Find where the given text appears and provide that cell's center as (X, Y) coordinate. 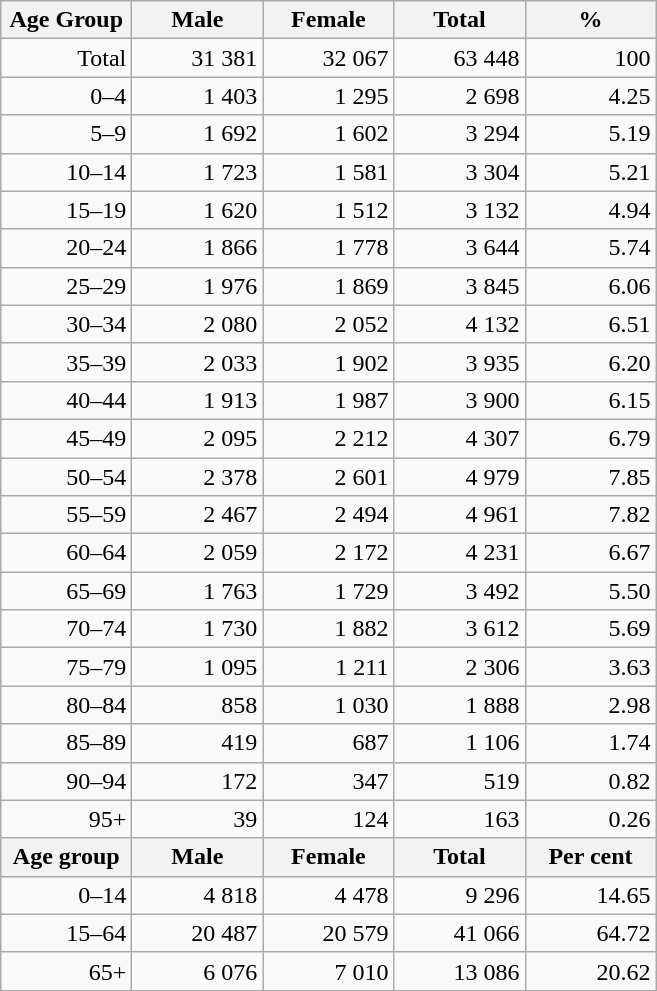
70–74 (66, 629)
Per cent (590, 857)
2 080 (198, 324)
1 030 (328, 705)
347 (328, 781)
25–29 (66, 286)
50–54 (66, 477)
1 211 (328, 667)
3 132 (460, 210)
1 763 (198, 591)
4 231 (460, 553)
1 403 (198, 96)
1 882 (328, 629)
100 (590, 58)
90–94 (66, 781)
2 052 (328, 324)
2 059 (198, 553)
1 987 (328, 400)
1 888 (460, 705)
2 095 (198, 438)
2.98 (590, 705)
1 692 (198, 134)
55–59 (66, 515)
5.21 (590, 172)
2 601 (328, 477)
85–89 (66, 743)
5.69 (590, 629)
4.94 (590, 210)
1 295 (328, 96)
1 723 (198, 172)
5.74 (590, 248)
15–64 (66, 933)
0–4 (66, 96)
1 902 (328, 362)
5.19 (590, 134)
0–14 (66, 895)
1 913 (198, 400)
1 106 (460, 743)
65+ (66, 971)
20 487 (198, 933)
Age Group (66, 20)
3 304 (460, 172)
6.51 (590, 324)
3 612 (460, 629)
1 866 (198, 248)
3.63 (590, 667)
1 729 (328, 591)
7.82 (590, 515)
64.72 (590, 933)
Age group (66, 857)
41 066 (460, 933)
1 512 (328, 210)
10–14 (66, 172)
39 (198, 819)
419 (198, 743)
6 076 (198, 971)
3 900 (460, 400)
6.15 (590, 400)
4.25 (590, 96)
2 378 (198, 477)
20.62 (590, 971)
3 935 (460, 362)
40–44 (66, 400)
3 845 (460, 286)
858 (198, 705)
1 620 (198, 210)
20–24 (66, 248)
2 494 (328, 515)
163 (460, 819)
2 172 (328, 553)
80–84 (66, 705)
7.85 (590, 477)
95+ (66, 819)
65–69 (66, 591)
13 086 (460, 971)
2 212 (328, 438)
6.20 (590, 362)
9 296 (460, 895)
14.65 (590, 895)
60–64 (66, 553)
6.67 (590, 553)
519 (460, 781)
3 644 (460, 248)
2 033 (198, 362)
15–19 (66, 210)
1 730 (198, 629)
4 132 (460, 324)
31 381 (198, 58)
172 (198, 781)
687 (328, 743)
75–79 (66, 667)
5–9 (66, 134)
2 306 (460, 667)
1 976 (198, 286)
4 961 (460, 515)
6.06 (590, 286)
% (590, 20)
3 492 (460, 591)
4 979 (460, 477)
124 (328, 819)
30–34 (66, 324)
2 467 (198, 515)
63 448 (460, 58)
1 095 (198, 667)
2 698 (460, 96)
4 818 (198, 895)
20 579 (328, 933)
1 869 (328, 286)
4 478 (328, 895)
7 010 (328, 971)
1 778 (328, 248)
45–49 (66, 438)
32 067 (328, 58)
5.50 (590, 591)
4 307 (460, 438)
1.74 (590, 743)
35–39 (66, 362)
0.82 (590, 781)
6.79 (590, 438)
0.26 (590, 819)
3 294 (460, 134)
1 581 (328, 172)
1 602 (328, 134)
